From the cell containing the given text, extract its center point as (X, Y) coordinate. 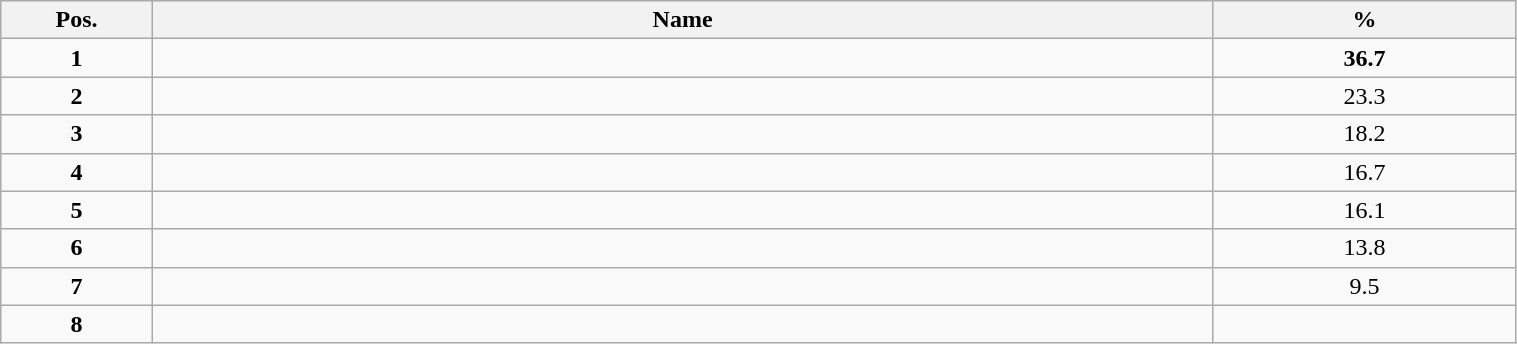
16.7 (1364, 172)
Name (682, 20)
2 (77, 96)
7 (77, 286)
23.3 (1364, 96)
36.7 (1364, 58)
4 (77, 172)
13.8 (1364, 248)
5 (77, 210)
% (1364, 20)
Pos. (77, 20)
1 (77, 58)
9.5 (1364, 286)
3 (77, 134)
16.1 (1364, 210)
6 (77, 248)
8 (77, 324)
18.2 (1364, 134)
